Determine the (X, Y) coordinate at the center of the cell enclosing the given text.  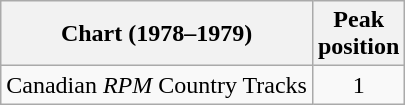
Peakposition (358, 34)
1 (358, 85)
Canadian RPM Country Tracks (157, 85)
Chart (1978–1979) (157, 34)
